Output the [x, y] coordinate of the center of the cell containing the given text.  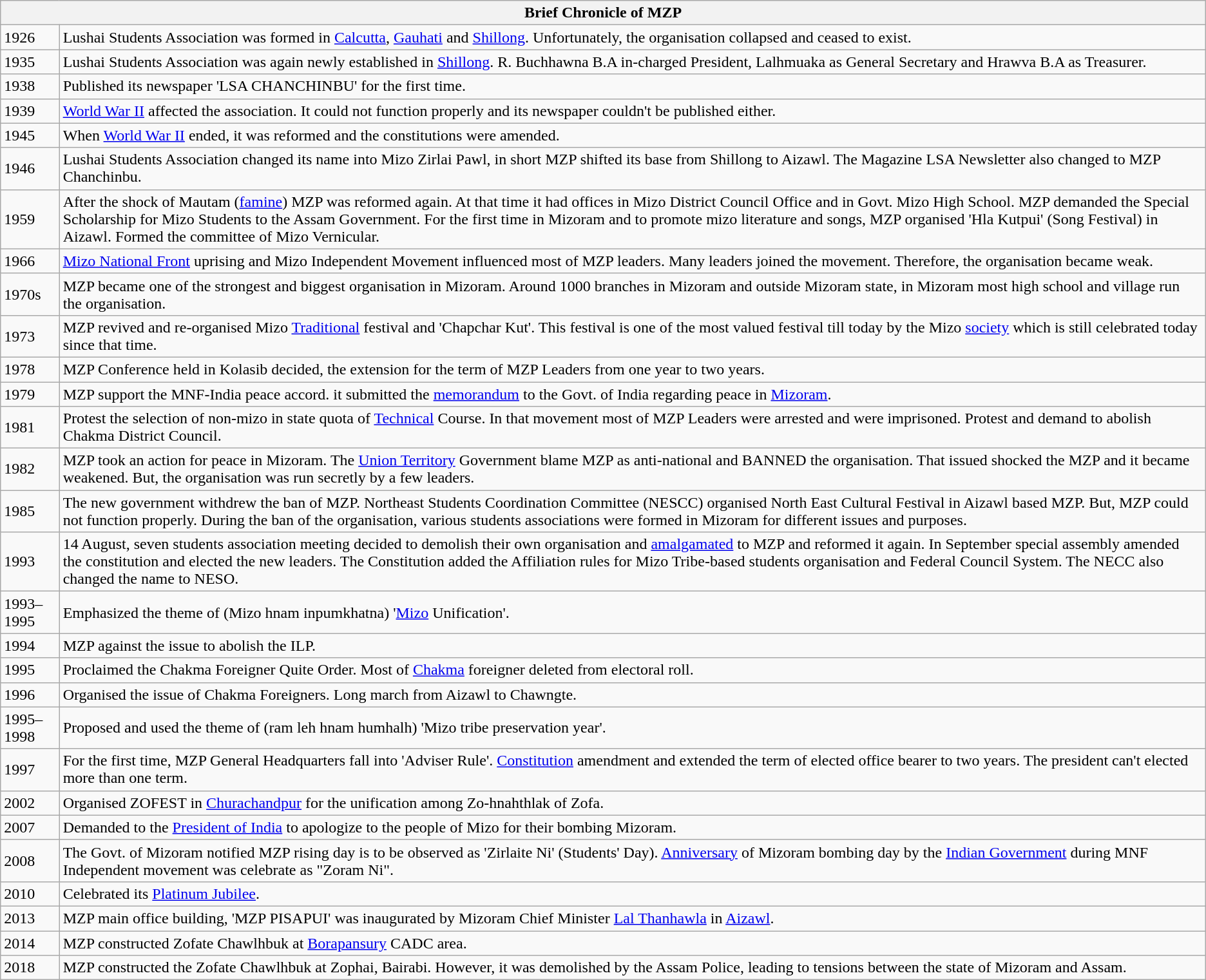
2013 [30, 918]
1939 [30, 111]
1981 [30, 428]
1995 [30, 670]
1995–1998 [30, 728]
Proposed and used the theme of (ram leh hnam humhalh) 'Mizo tribe preservation year'. [633, 728]
1935 [30, 62]
1926 [30, 37]
MZP Conference held in Kolasib decided, the extension for the term of MZP Leaders from one year to two years. [633, 369]
1982 [30, 469]
Organised the issue of Chakma Foreigners. Long march from Aizawl to Chawngte. [633, 695]
1993 [30, 562]
When World War II ended, it was reformed and the constitutions were amended. [633, 135]
Organised ZOFEST in Churachandpur for the unification among Zo-hnahthlak of Zofa. [633, 803]
1959 [30, 219]
1985 [30, 512]
1938 [30, 86]
2007 [30, 827]
Lushai Students Association was formed in Calcutta, Gauhati and Shillong. Unfortunately, the organisation collapsed and ceased to exist. [633, 37]
2002 [30, 803]
World War II affected the association. It could not function properly and its newspaper couldn't be published either. [633, 111]
2010 [30, 894]
1945 [30, 135]
Brief Chronicle of MZP [603, 13]
MZP support the MNF-India peace accord. it submitted the memorandum to the Govt. of India regarding peace in Mizoram. [633, 394]
1966 [30, 261]
Published its newspaper 'LSA CHANCHINBU' for the first time. [633, 86]
1979 [30, 394]
Celebrated its Platinum Jubilee. [633, 894]
2008 [30, 861]
MZP constructed Zofate Chawlhbuk at Borapansury CADC area. [633, 943]
2018 [30, 968]
Emphasized the theme of (Mizo hnam inpumkhatna) 'Mizo Unification'. [633, 612]
MZP main office building, 'MZP PISAPUI' was inaugurated by Mizoram Chief Minister Lal Thanhawla in Aizawl. [633, 918]
MZP against the issue to abolish the ILP. [633, 646]
Demanded to the President of India to apologize to the people of Mizo for their bombing Mizoram. [633, 827]
1994 [30, 646]
1973 [30, 336]
Proclaimed the Chakma Foreigner Quite Order. Most of Chakma foreigner deleted from electoral roll. [633, 670]
1970s [30, 294]
1993–1995 [30, 612]
1946 [30, 169]
1997 [30, 769]
2014 [30, 943]
1978 [30, 369]
1996 [30, 695]
